Return [x, y] of the center of cell containing provided text 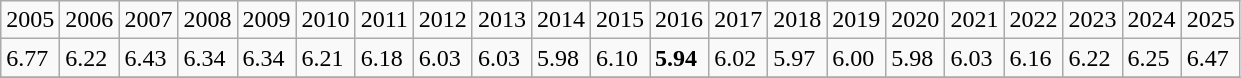
2006 [90, 20]
6.47 [1210, 58]
6.77 [30, 58]
6.02 [738, 58]
2017 [738, 20]
2019 [856, 20]
2025 [1210, 20]
2018 [798, 20]
2015 [620, 20]
2021 [974, 20]
2014 [560, 20]
2009 [266, 20]
2013 [502, 20]
5.94 [680, 58]
2012 [442, 20]
2024 [1152, 20]
2020 [916, 20]
6.43 [148, 58]
6.10 [620, 58]
2016 [680, 20]
2008 [208, 20]
6.21 [326, 58]
2007 [148, 20]
5.97 [798, 58]
2022 [1034, 20]
2023 [1092, 20]
2011 [384, 20]
6.25 [1152, 58]
6.16 [1034, 58]
2005 [30, 20]
2010 [326, 20]
6.00 [856, 58]
6.18 [384, 58]
